Return [X, Y] of the center of cell containing provided text 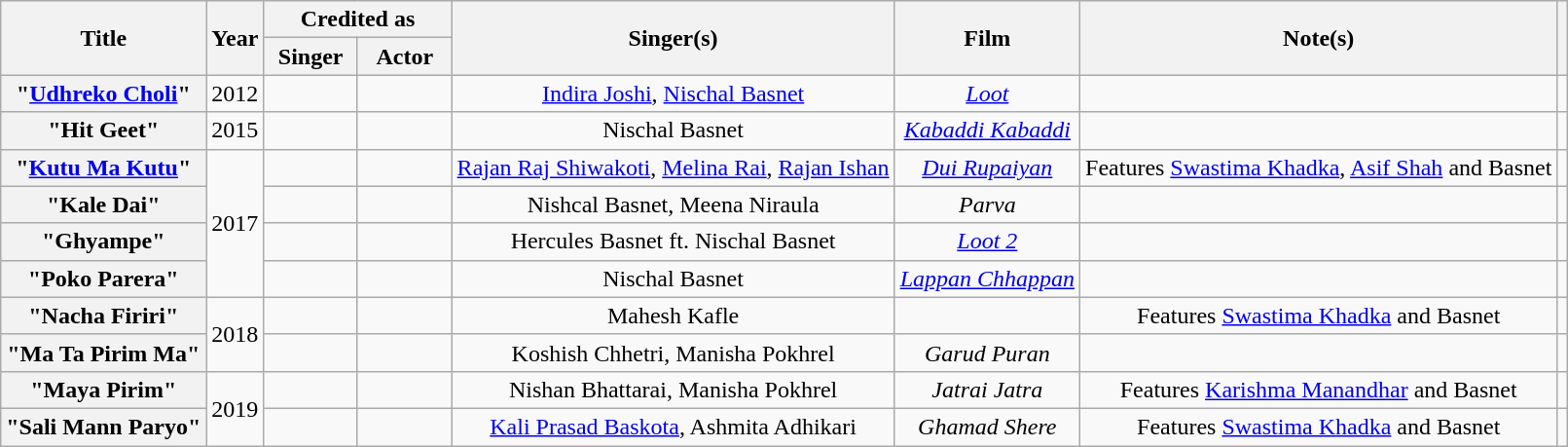
"Sali Mann Paryo" [103, 427]
2019 [236, 408]
2015 [236, 130]
Features Swastima Khadka, Asif Shah and Basnet [1319, 168]
Loot [987, 93]
Rajan Raj Shiwakoti, Melina Rai, Rajan Ishan [674, 168]
Hercules Basnet ft. Nischal Basnet [674, 242]
Note(s) [1319, 38]
Dui Rupaiyan [987, 168]
Jatrai Jatra [987, 390]
"Ma Ta Pirim Ma" [103, 353]
Mahesh Kafle [674, 316]
"Kutu Ma Kutu" [103, 168]
Singer(s) [674, 38]
Credited as [358, 19]
2018 [236, 334]
Film [987, 38]
Kabaddi Kabaddi [987, 130]
"Hit Geet" [103, 130]
Features Karishma Manandhar and Basnet [1319, 390]
Garud Puran [987, 353]
"Nacha Firiri" [103, 316]
"Udhreko Choli" [103, 93]
Singer [311, 56]
Ghamad Shere [987, 427]
"Ghyampe" [103, 242]
Kali Prasad Baskota, Ashmita Adhikari [674, 427]
Lappan Chhappan [987, 279]
2017 [236, 223]
Loot 2 [987, 242]
2012 [236, 93]
Indira Joshi, Nischal Basnet [674, 93]
Nishan Bhattarai, Manisha Pokhrel [674, 390]
Nishcal Basnet, Meena Niraula [674, 205]
"Maya Pirim" [103, 390]
Title [103, 38]
Parva [987, 205]
Koshish Chhetri, Manisha Pokhrel [674, 353]
Year [236, 38]
Actor [405, 56]
"Poko Parera" [103, 279]
"Kale Dai" [103, 205]
